Return (x, y) of the center of cell containing provided text 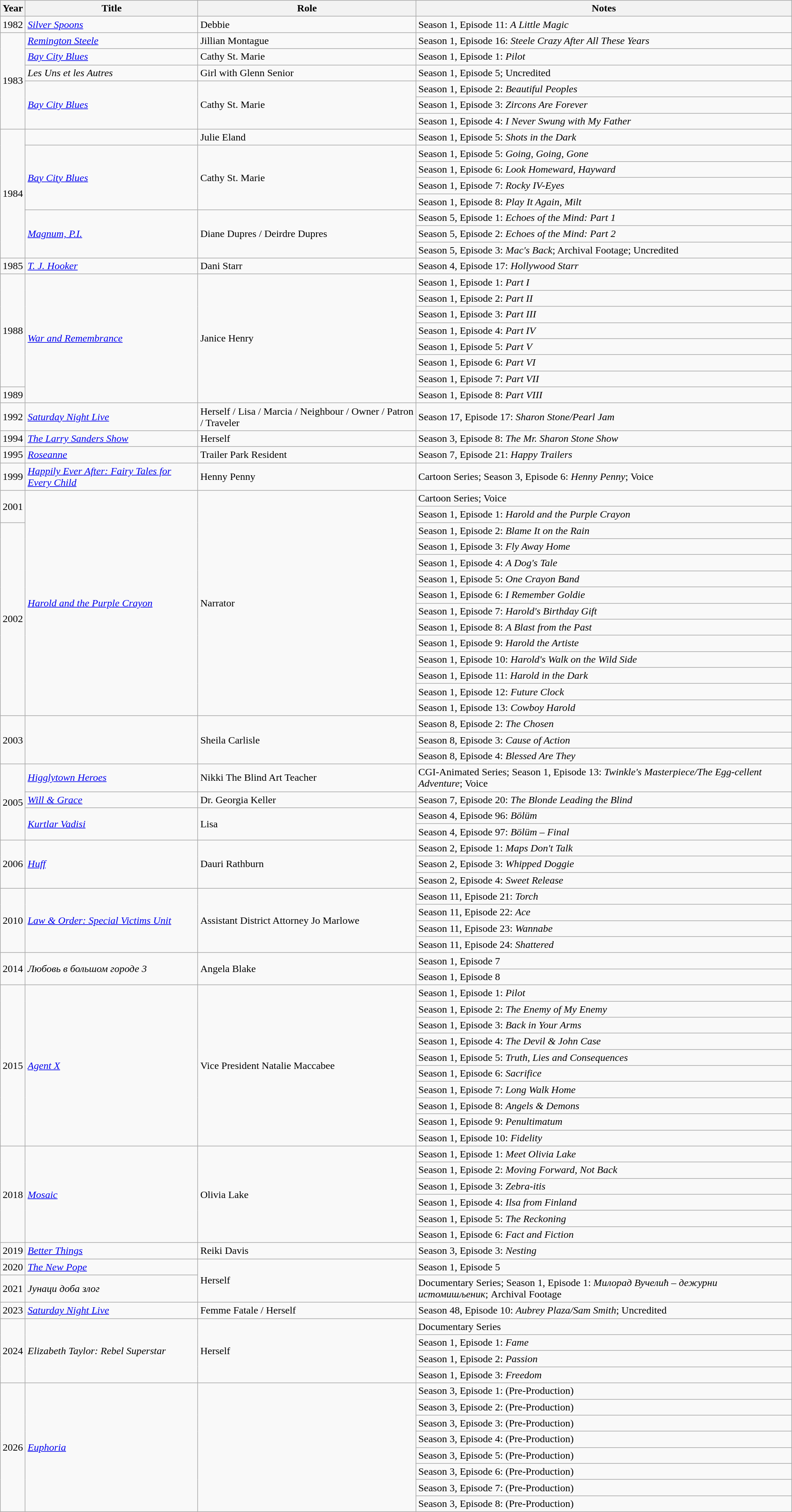
Season 1, Episode 1: Meet Olivia Lake (604, 1154)
Season 1, Episode 11: A Little Magic (604, 25)
Season 1, Episode 8: Play It Again, Milt (604, 202)
Cartoon Series; Voice (604, 498)
Huff (112, 864)
2001 (13, 507)
Angela Blake (307, 969)
Kurtlar Vadisi (112, 824)
Season 1, Episode 4: The Devil & John Case (604, 1041)
Season 1, Episode 7 (604, 961)
Season 3, Episode 1: (Pre-Production) (604, 1391)
Season 1, Episode 4: Part IV (604, 330)
Season 1, Episode 6: Part VI (604, 363)
Girl with Glenn Senior (307, 73)
Trailer Park Resident (307, 454)
Dani Starr (307, 266)
Season 1, Episode 1: Fame (604, 1343)
1994 (13, 438)
Season 5, Episode 2: Echoes of the Mind: Part 2 (604, 234)
Elizabeth Taylor: Rebel Superstar (112, 1351)
Euphoria (112, 1447)
Season 1, Episode 5: Part V (604, 347)
2023 (13, 1311)
Vice President Natalie Maccabee (307, 1066)
Season 3, Episode 3: (Pre-Production) (604, 1423)
Season 1, Episode 16: Steele Crazy After All These Years (604, 41)
1984 (13, 193)
Season 1, Episode 1: Harold and the Purple Crayon (604, 515)
Season 2, Episode 1: Maps Don't Talk (604, 848)
2005 (13, 802)
Season 1, Episode 7: Part VII (604, 379)
Cartoon Series; Season 3, Episode 6: Henny Penny; Voice (604, 476)
2014 (13, 969)
Season 7, Episode 21: Happy Trailers (604, 454)
Season 3, Episode 4: (Pre-Production) (604, 1439)
Henny Penny (307, 476)
1988 (13, 330)
Jillian Montague (307, 41)
Season 1, Episode 8: A Blast from the Past (604, 627)
1982 (13, 25)
Role (307, 8)
Season 1, Episode 2: Passion (604, 1359)
Season 11, Episode 23: Wannabe (604, 928)
War and Remembrance (112, 339)
1983 (13, 81)
Season 1, Episode 3: Zebra-itis (604, 1186)
Season 2, Episode 3: Whipped Doggie (604, 864)
Season 1, Episode 7: Long Walk Home (604, 1090)
Season 11, Episode 22: Ace (604, 912)
Season 1, Episode 8 (604, 977)
Silver Spoons (112, 25)
Season 1, Episode 13: Cowboy Harold (604, 708)
Season 1, Episode 7: Harold's Birthday Gift (604, 611)
Season 17, Episode 17: Sharon Stone/Pearl Jam (604, 416)
Harold and the Purple Crayon (112, 603)
2002 (13, 620)
Dr. Georgia Keller (307, 800)
Season 1, Episode 9: Penultimatum (604, 1122)
Season 1, Episode 7: Rocky IV-Eyes (604, 185)
Season 3, Episode 7: (Pre-Production) (604, 1487)
Season 8, Episode 3: Cause of Action (604, 740)
Season 1, Episode 4: I Never Swung with My Father (604, 121)
2006 (13, 864)
Season 1, Episode 2: The Enemy of My Enemy (604, 1009)
Season 8, Episode 2: The Chosen (604, 724)
2024 (13, 1351)
Season 1, Episode 3: Fly Away Home (604, 547)
2015 (13, 1066)
Debbie (307, 25)
Season 2, Episode 4: Sweet Release (604, 880)
Assistant District Attorney Jo Marlowe (307, 920)
Season 1, Episode 9: Harold the Artiste (604, 643)
Season 1, Episode 3: Back in Your Arms (604, 1025)
2020 (13, 1267)
Season 5, Episode 1: Echoes of the Mind: Part 1 (604, 218)
Year (13, 8)
Herself / Lisa / Marcia / Neighbour / Owner / Patron / Traveler (307, 416)
Season 3, Episode 8: The Mr. Sharon Stone Show (604, 438)
Les Uns et les Autres (112, 73)
Season 1, Episode 10: Fidelity (604, 1138)
Season 1, Episode 3: Freedom (604, 1375)
T. J. Hooker (112, 266)
Femme Fatale / Herself (307, 1311)
Season 4, Episode 96: Bölüm (604, 816)
Roseanne (112, 454)
Season 1, Episode 3: Zircons Are Forever (604, 105)
Season 1, Episode 10: Harold's Walk on the Wild Side (604, 659)
Olivia Lake (307, 1194)
Season 7, Episode 20: The Blonde Leading the Blind (604, 800)
2010 (13, 920)
Season 1, Episode 2: Part II (604, 298)
Documentary Series; Season 1, Episode 1: Милорад Вучелић – дежурни истомишљеник; Archival Footage (604, 1289)
Dauri Rathburn (307, 864)
Julie Eland (307, 137)
Season 1, Episode 2: Blame It on the Rain (604, 531)
Happily Ever After: Fairy Tales for Every Child (112, 476)
1995 (13, 454)
Season 3, Episode 8: (Pre-Production) (604, 1504)
Diane Dupres / Deirdre Dupres (307, 234)
2003 (13, 740)
Season 4, Episode 17: Hollywood Starr (604, 266)
Season 1, Episode 3: Part III (604, 314)
Season 1, Episode 5: One Crayon Band (604, 579)
Season 8, Episode 4: Blessed Are They (604, 756)
Lisa (307, 824)
Season 5, Episode 3: Mac's Back; Archival Footage; Uncredited (604, 250)
Law & Order: Special Victims Unit (112, 920)
Season 3, Episode 2: (Pre-Production) (604, 1407)
Season 3, Episode 5: (Pre-Production) (604, 1455)
Season 1, Episode 11: Harold in the Dark (604, 675)
Season 1, Episode 8: Part VIII (604, 395)
Narrator (307, 603)
Notes (604, 8)
Season 3, Episode 3: Nesting (604, 1250)
Season 1, Episode 5: Going, Going, Gone (604, 153)
1985 (13, 266)
Season 1, Episode 2: Moving Forward, Not Back (604, 1170)
1992 (13, 416)
Season 1, Episode 4: A Dog's Tale (604, 563)
Sheila Carlisle (307, 740)
Title (112, 8)
Season 1, Episode 6: Fact and Fiction (604, 1234)
Season 3, Episode 6: (Pre-Production) (604, 1471)
Season 1, Episode 6: Look Homeward, Hayward (604, 169)
Reiki Davis (307, 1250)
Season 1, Episode 5: Truth, Lies and Consequences (604, 1058)
Season 11, Episode 21: Torch (604, 896)
Любовь в большом городе 3 (112, 969)
Season 1, Episode 5 (604, 1267)
Season 1, Episode 12: Future Clock (604, 691)
Season 1, Episode 8: Angels & Demons (604, 1106)
Higglytown Heroes (112, 778)
Season 1, Episode 5; Uncredited (604, 73)
The New Pope (112, 1267)
2021 (13, 1289)
The Larry Sanders Show (112, 438)
Season 1, Episode 2: Beautiful Peoples (604, 89)
Agent X (112, 1066)
Season 1, Episode 1: Part I (604, 282)
Season 1, Episode 6: I Remember Goldie (604, 595)
2018 (13, 1194)
Season 4, Episode 97: Bölüm – Final (604, 832)
Season 1, Episode 4: Ilsa from Finland (604, 1202)
Јунаци доба злог (112, 1289)
2026 (13, 1447)
Season 11, Episode 24: Shattered (604, 945)
Season 1, Episode 5: Shots in the Dark (604, 137)
1989 (13, 395)
Remington Steele (112, 41)
Janice Henry (307, 339)
Will & Grace (112, 800)
CGI-Animated Series; Season 1, Episode 13: Twinkle's Masterpiece/The Egg-cellent Adventure; Voice (604, 778)
Nikki The Blind Art Teacher (307, 778)
Magnum, P.I. (112, 234)
2019 (13, 1250)
Documentary Series (604, 1327)
Better Things (112, 1250)
Season 1, Episode 5: The Reckoning (604, 1218)
1999 (13, 476)
Mosaic (112, 1194)
Season 1, Episode 6: Sacrifice (604, 1074)
Season 48, Episode 10: Aubrey Plaza/Sam Smith; Uncredited (604, 1311)
